Output the (x, y) coordinate of the center of the cell containing the given text.  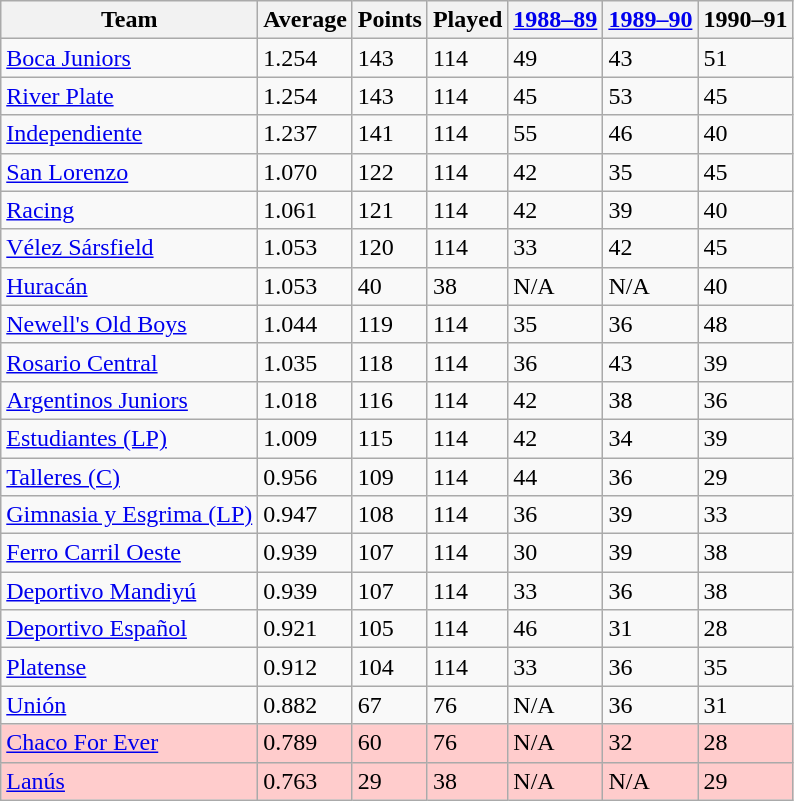
Huracán (130, 286)
Newell's Old Boys (130, 324)
105 (390, 629)
1989–90 (650, 20)
53 (650, 96)
60 (390, 743)
Racing (130, 210)
1.061 (306, 210)
118 (390, 362)
Gimnasia y Esgrima (LP) (130, 515)
San Lorenzo (130, 172)
0.763 (306, 781)
51 (746, 58)
67 (390, 705)
0.947 (306, 515)
Platense (130, 667)
0.789 (306, 743)
Independiente (130, 134)
122 (390, 172)
Team (130, 20)
Estudiantes (LP) (130, 438)
Vélez Sársfield (130, 248)
0.921 (306, 629)
Chaco For Ever (130, 743)
Argentinos Juniors (130, 400)
Deportivo Español (130, 629)
104 (390, 667)
1.018 (306, 400)
Ferro Carril Oeste (130, 553)
Points (390, 20)
141 (390, 134)
Rosario Central (130, 362)
120 (390, 248)
1.035 (306, 362)
Deportivo Mandiyú (130, 591)
Boca Juniors (130, 58)
115 (390, 438)
Unión (130, 705)
Talleres (C) (130, 477)
Average (306, 20)
34 (650, 438)
109 (390, 477)
30 (556, 553)
1.044 (306, 324)
1988–89 (556, 20)
1.070 (306, 172)
Played (467, 20)
116 (390, 400)
1990–91 (746, 20)
44 (556, 477)
1.237 (306, 134)
48 (746, 324)
0.882 (306, 705)
Lanús (130, 781)
32 (650, 743)
1.009 (306, 438)
0.956 (306, 477)
River Plate (130, 96)
121 (390, 210)
119 (390, 324)
0.912 (306, 667)
49 (556, 58)
55 (556, 134)
108 (390, 515)
